Output the (x, y) coordinate of the center of the cell containing the given text.  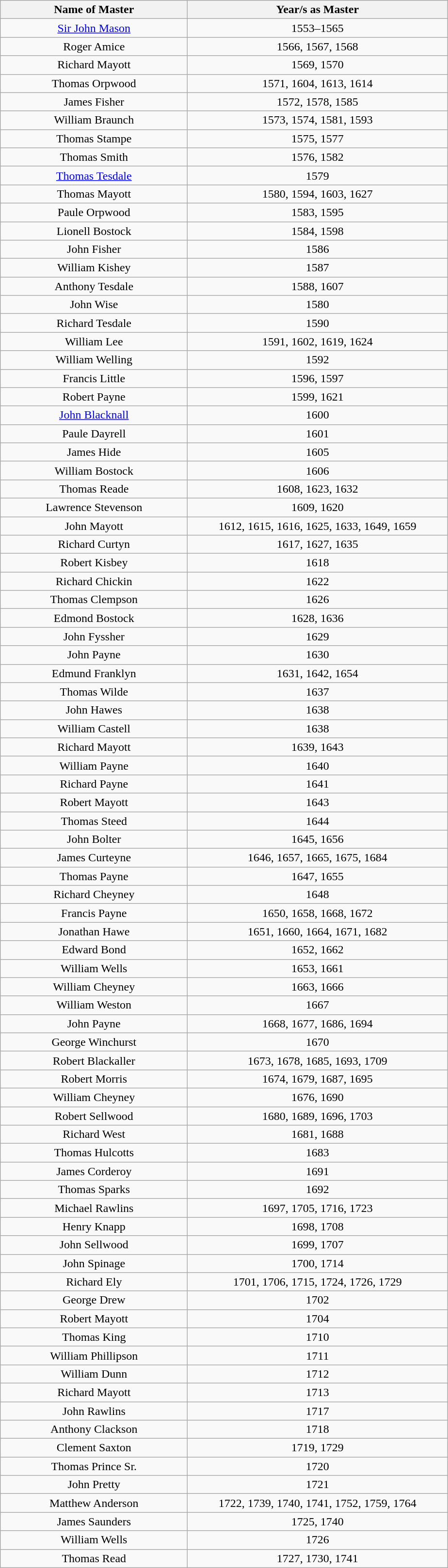
1725, 1740 (318, 1521)
1683 (318, 1153)
1586 (318, 249)
1698, 1708 (318, 1226)
1566, 1567, 1568 (318, 47)
1573, 1574, 1581, 1593 (318, 120)
Lionell Bostock (94, 231)
1599, 1621 (318, 397)
1645, 1656 (318, 839)
Richard Payne (94, 784)
Thomas Steed (94, 821)
1650, 1658, 1668, 1672 (318, 913)
1691 (318, 1171)
1648 (318, 895)
Richard West (94, 1134)
Richard Tesdale (94, 323)
Matthew Anderson (94, 1503)
Name of Master (94, 10)
1626 (318, 600)
1629 (318, 637)
Richard Chickin (94, 581)
Edmund Franklyn (94, 673)
John Wise (94, 305)
1727, 1730, 1741 (318, 1558)
1668, 1677, 1686, 1694 (318, 1024)
1583, 1595 (318, 212)
Francis Payne (94, 913)
Thomas Wilde (94, 692)
1637 (318, 692)
William Phillipson (94, 1355)
1601 (318, 434)
1713 (318, 1392)
Thomas Stampe (94, 139)
1701, 1706, 1715, 1724, 1726, 1729 (318, 1282)
1600 (318, 415)
1606 (318, 470)
1670 (318, 1042)
Robert Sellwood (94, 1116)
1612, 1615, 1616, 1625, 1633, 1649, 1659 (318, 526)
1676, 1690 (318, 1097)
Thomas Hulcotts (94, 1153)
1596, 1597 (318, 378)
John Spinage (94, 1263)
1630 (318, 655)
Thomas Smith (94, 157)
1712 (318, 1374)
Thomas Mayott (94, 194)
1697, 1705, 1716, 1723 (318, 1208)
1653, 1661 (318, 968)
Richard Cheyney (94, 895)
1722, 1739, 1740, 1741, 1752, 1759, 1764 (318, 1503)
John Sellwood (94, 1245)
1588, 1607 (318, 286)
1641 (318, 784)
1643 (318, 802)
1580, 1594, 1603, 1627 (318, 194)
James Saunders (94, 1521)
Jonathan Hawe (94, 931)
James Corderoy (94, 1171)
Clement Saxton (94, 1448)
1576, 1582 (318, 157)
Robert Payne (94, 397)
Edward Bond (94, 950)
William Lee (94, 342)
John Pretty (94, 1485)
John Hawes (94, 710)
1605 (318, 452)
Michael Rawlins (94, 1208)
Thomas Prince Sr. (94, 1466)
George Drew (94, 1300)
1719, 1729 (318, 1448)
1720 (318, 1466)
James Curteyne (94, 858)
1644 (318, 821)
1667 (318, 1005)
1718 (318, 1429)
Francis Little (94, 378)
William Castell (94, 729)
John Bolter (94, 839)
1651, 1660, 1664, 1671, 1682 (318, 931)
1663, 1666 (318, 987)
1579 (318, 175)
Thomas King (94, 1337)
1580 (318, 305)
Anthony Tesdale (94, 286)
Thomas Read (94, 1558)
William Braunch (94, 120)
1704 (318, 1319)
William Welling (94, 360)
Thomas Reade (94, 489)
1639, 1643 (318, 747)
1553–1565 (318, 28)
John Fyssher (94, 637)
1647, 1655 (318, 876)
1640 (318, 765)
1702 (318, 1300)
1674, 1679, 1687, 1695 (318, 1079)
John Fisher (94, 249)
Richard Curtyn (94, 544)
William Dunn (94, 1374)
1587 (318, 268)
Thomas Payne (94, 876)
1631, 1642, 1654 (318, 673)
Lawrence Stevenson (94, 507)
1572, 1578, 1585 (318, 102)
John Rawlins (94, 1411)
1692 (318, 1190)
1681, 1688 (318, 1134)
1575, 1577 (318, 139)
Thomas Clempson (94, 600)
Robert Blackaller (94, 1060)
1590 (318, 323)
1721 (318, 1485)
Anthony Clackson (94, 1429)
1591, 1602, 1619, 1624 (318, 342)
1628, 1636 (318, 618)
Henry Knapp (94, 1226)
1726 (318, 1540)
William Kishey (94, 268)
1569, 1570 (318, 65)
Robert Morris (94, 1079)
George Winchurst (94, 1042)
Roger Amice (94, 47)
1652, 1662 (318, 950)
1584, 1598 (318, 231)
1711 (318, 1355)
Paule Orpwood (94, 212)
James Hide (94, 452)
1622 (318, 581)
1608, 1623, 1632 (318, 489)
Richard Ely (94, 1282)
Paule Dayrell (94, 434)
Thomas Tesdale (94, 175)
William Bostock (94, 470)
William Payne (94, 765)
John Blacknall (94, 415)
Year/s as Master (318, 10)
1618 (318, 563)
1710 (318, 1337)
Edmond Bostock (94, 618)
Robert Kisbey (94, 563)
William Weston (94, 1005)
1617, 1627, 1635 (318, 544)
1680, 1689, 1696, 1703 (318, 1116)
1673, 1678, 1685, 1693, 1709 (318, 1060)
James Fisher (94, 102)
1592 (318, 360)
1571, 1604, 1613, 1614 (318, 83)
1609, 1620 (318, 507)
Thomas Orpwood (94, 83)
Thomas Sparks (94, 1190)
1699, 1707 (318, 1245)
1700, 1714 (318, 1263)
Sir John Mason (94, 28)
John Mayott (94, 526)
1717 (318, 1411)
1646, 1657, 1665, 1675, 1684 (318, 858)
